Identify which cell holds the provided text, then report its [x, y] central coordinate. 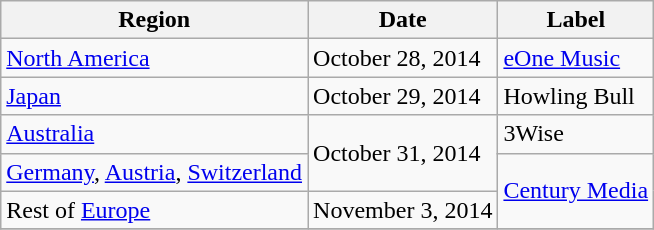
October 28, 2014 [403, 58]
November 3, 2014 [403, 210]
Rest of Europe [154, 210]
Australia [154, 134]
Date [403, 20]
October 29, 2014 [403, 96]
Label [576, 20]
Germany, Austria, Switzerland [154, 172]
North America [154, 58]
Region [154, 20]
Century Media [576, 191]
Howling Bull [576, 96]
3Wise [576, 134]
eOne Music [576, 58]
Japan [154, 96]
October 31, 2014 [403, 153]
